From the cell containing the given text, extract its center point as (x, y) coordinate. 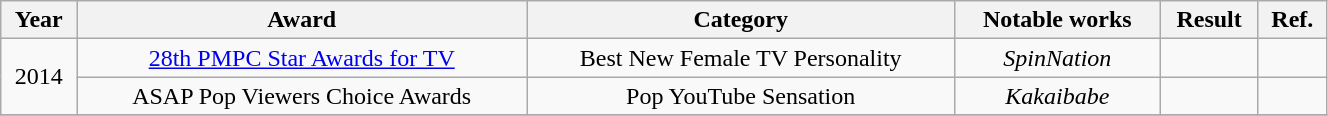
2014 (39, 77)
Award (302, 20)
Kakaibabe (1058, 96)
Best New Female TV Personality (741, 58)
Notable works (1058, 20)
ASAP Pop Viewers Choice Awards (302, 96)
Category (741, 20)
Year (39, 20)
Result (1209, 20)
Pop YouTube Sensation (741, 96)
SpinNation (1058, 58)
28th PMPC Star Awards for TV (302, 58)
Ref. (1292, 20)
